Scan for the cell matching the given text and deliver its (x, y) coordinate at center. 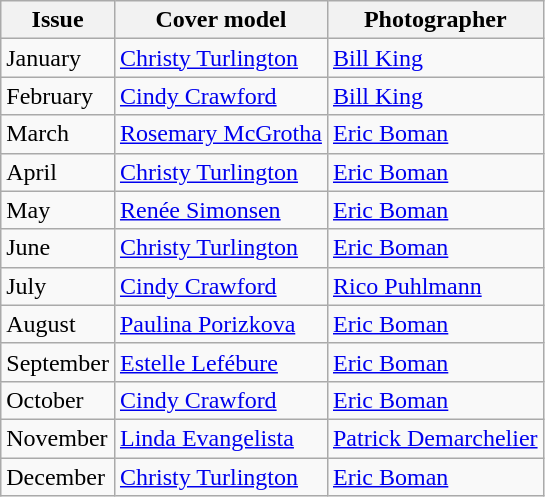
Linda Evangelista (220, 438)
Issue (58, 20)
Patrick Demarchelier (435, 438)
June (58, 248)
March (58, 134)
July (58, 286)
November (58, 438)
December (58, 477)
September (58, 362)
Estelle Lefébure (220, 362)
October (58, 400)
January (58, 58)
Renée Simonsen (220, 210)
May (58, 210)
Photographer (435, 20)
Paulina Porizkova (220, 324)
February (58, 96)
Cover model (220, 20)
August (58, 324)
Rosemary McGrotha (220, 134)
April (58, 172)
Rico Puhlmann (435, 286)
